Return the [X, Y] coordinate for the center point of the cell that contains the specified text.  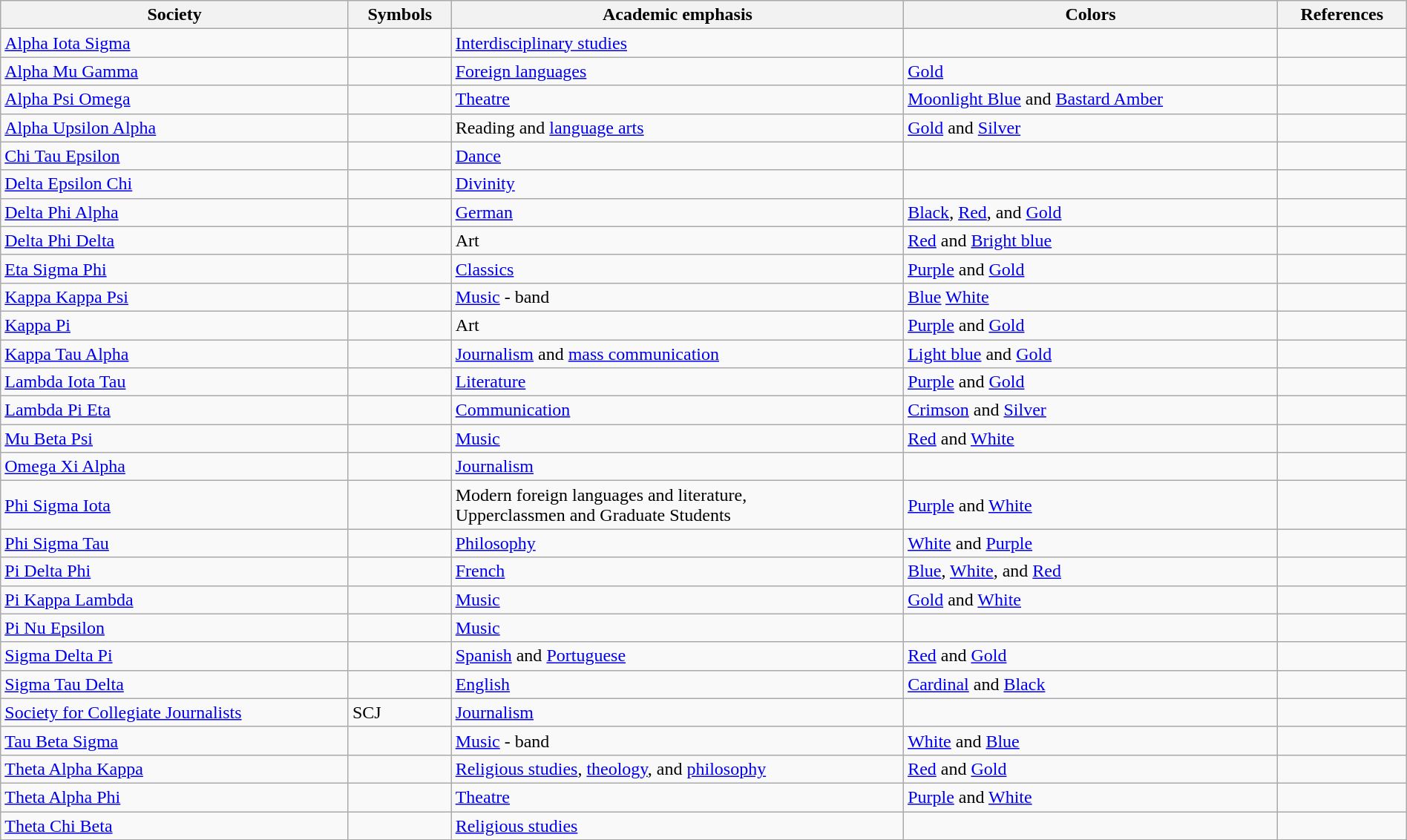
Omega Xi Alpha [175, 467]
Dance [677, 156]
Academic emphasis [677, 15]
Phi Sigma Iota [175, 505]
Religious studies [677, 826]
Gold and White [1091, 600]
Gold [1091, 71]
Lambda Pi Eta [175, 410]
Pi Delta Phi [175, 571]
Society for Collegiate Journalists [175, 712]
Modern foreign languages and literature,Upperclassmen and Graduate Students [677, 505]
English [677, 684]
Philosophy [677, 543]
Black, Red, and Gold [1091, 212]
Blue White [1091, 297]
French [677, 571]
Pi Nu Epsilon [175, 628]
Red and White [1091, 439]
Blue, White, and Red [1091, 571]
Alpha Iota Sigma [175, 43]
White and Blue [1091, 741]
Pi Kappa Lambda [175, 600]
Interdisciplinary studies [677, 43]
Spanish and Portuguese [677, 656]
Alpha Mu Gamma [175, 71]
Divinity [677, 184]
Phi Sigma Tau [175, 543]
Theta Alpha Phi [175, 797]
Society [175, 15]
Tau Beta Sigma [175, 741]
Sigma Delta Pi [175, 656]
Theta Alpha Kappa [175, 769]
Moonlight Blue and Bastard Amber [1091, 99]
Lambda Iota Tau [175, 382]
German [677, 212]
Literature [677, 382]
Light blue and Gold [1091, 354]
Alpha Psi Omega [175, 99]
SCJ [399, 712]
Delta Epsilon Chi [175, 184]
Kappa Kappa Psi [175, 297]
Eta Sigma Phi [175, 269]
Religious studies, theology, and philosophy [677, 769]
Delta Phi Delta [175, 240]
References [1342, 15]
Classics [677, 269]
Chi Tau Epsilon [175, 156]
Journalism and mass communication [677, 354]
Crimson and Silver [1091, 410]
Mu Beta Psi [175, 439]
Reading and language arts [677, 128]
Alpha Upsilon Alpha [175, 128]
Symbols [399, 15]
Communication [677, 410]
Sigma Tau Delta [175, 684]
Theta Chi Beta [175, 826]
Kappa Tau Alpha [175, 354]
Delta Phi Alpha [175, 212]
Gold and Silver [1091, 128]
Colors [1091, 15]
Kappa Pi [175, 325]
Cardinal and Black [1091, 684]
White and Purple [1091, 543]
Foreign languages [677, 71]
Red and Bright blue [1091, 240]
